Detect which cell encompasses the target text, then output its [x, y] center coordinate. 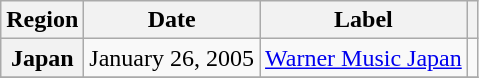
Japan [42, 58]
Region [42, 20]
Warner Music Japan [364, 58]
January 26, 2005 [172, 58]
Label [364, 20]
Date [172, 20]
